Output the [x, y] coordinate of the center of the cell containing the given text.  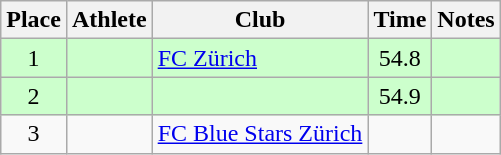
Place [34, 20]
1 [34, 58]
FC Zürich [260, 58]
Notes [466, 20]
Athlete [109, 20]
3 [34, 134]
Club [260, 20]
2 [34, 96]
FC Blue Stars Zürich [260, 134]
Time [400, 20]
54.9 [400, 96]
54.8 [400, 58]
